Return the [x, y] coordinate for the center point of the cell that contains the specified text.  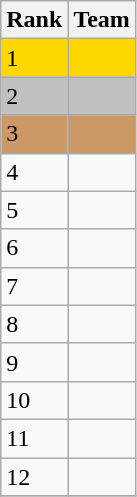
7 [34, 286]
11 [34, 438]
Team [102, 20]
1 [34, 58]
12 [34, 477]
6 [34, 248]
10 [34, 400]
Rank [34, 20]
9 [34, 362]
2 [34, 96]
4 [34, 172]
5 [34, 210]
3 [34, 134]
8 [34, 324]
